Search for the cell housing the specified text and yield its [X, Y] center coordinate. 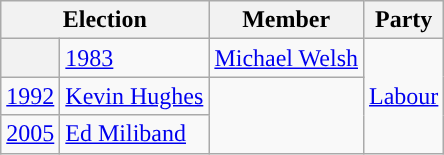
Party [404, 20]
Michael Welsh [286, 58]
2005 [30, 134]
Labour [404, 96]
Ed Miliband [134, 134]
1992 [30, 96]
Member [286, 20]
1983 [134, 58]
Election [105, 20]
Kevin Hughes [134, 96]
